Pinpoint the cell where the given text exists, returning its (X, Y) midpoint coordinate. 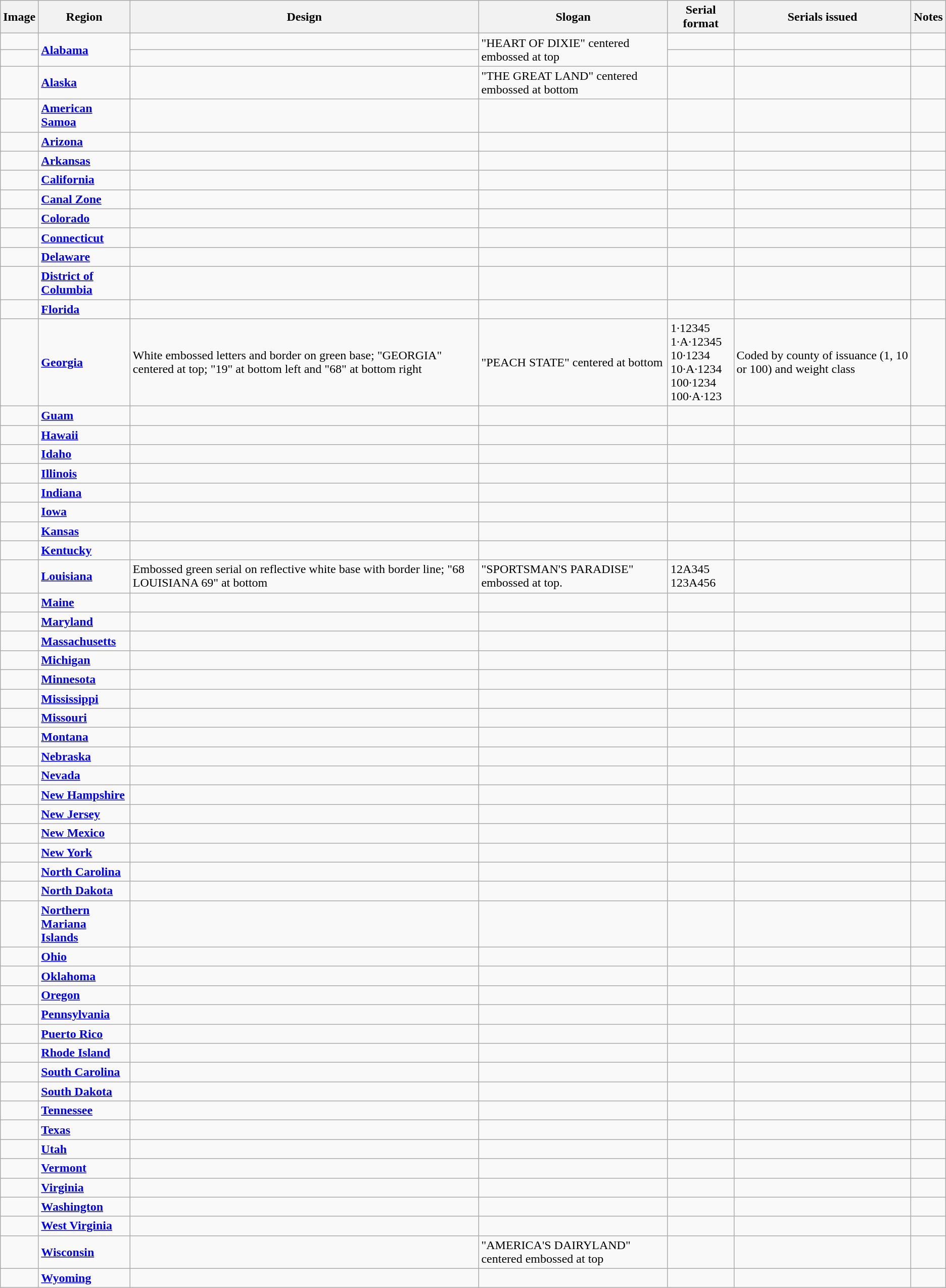
12A345123A456 (700, 576)
Iowa (84, 512)
Wisconsin (84, 1252)
South Dakota (84, 1091)
Virginia (84, 1187)
New Mexico (84, 833)
Idaho (84, 454)
North Carolina (84, 872)
Indiana (84, 493)
Missouri (84, 718)
Region (84, 17)
Alabama (84, 50)
Michigan (84, 660)
Utah (84, 1149)
Image (19, 17)
Rhode Island (84, 1053)
"AMERICA'S DAIRYLAND" centered embossed at top (573, 1252)
Maine (84, 602)
Design (304, 17)
District ofColumbia (84, 283)
Washington (84, 1207)
Northern Mariana Islands (84, 924)
Connecticut (84, 237)
Puerto Rico (84, 1033)
Nebraska (84, 756)
Serial format (700, 17)
Notes (928, 17)
California (84, 180)
Louisiana (84, 576)
Coded by county of issuance (1, 10 or 100) and weight class (823, 363)
Arkansas (84, 161)
American Samoa (84, 115)
Oregon (84, 995)
Tennessee (84, 1111)
Nevada (84, 776)
Embossed green serial on reflective white base with border line; "68 LOUISIANA 69" at bottom (304, 576)
Wyoming (84, 1278)
Guam (84, 416)
New York (84, 852)
New Jersey (84, 814)
North Dakota (84, 891)
"THE GREAT LAND" centered embossed at bottom (573, 83)
Mississippi (84, 699)
Delaware (84, 257)
Florida (84, 309)
Georgia (84, 363)
Minnesota (84, 679)
New Hampshire (84, 795)
Serials issued (823, 17)
1·123451·A·1234510·123410·A·1234100·1234100·A·123 (700, 363)
Alaska (84, 83)
Colorado (84, 218)
Texas (84, 1130)
West Virginia (84, 1226)
Maryland (84, 622)
Montana (84, 737)
White embossed letters and border on green base; "GEORGIA" centered at top; "19" at bottom left and "68" at bottom right (304, 363)
Ohio (84, 957)
South Carolina (84, 1072)
"HEART OF DIXIE" centered embossed at top (573, 50)
Canal Zone (84, 199)
Oklahoma (84, 976)
"PEACH STATE" centered at bottom (573, 363)
Arizona (84, 141)
Kansas (84, 531)
Slogan (573, 17)
"SPORTSMAN'S PARADISE" embossed at top. (573, 576)
Vermont (84, 1168)
Illinois (84, 473)
Massachusetts (84, 641)
Hawaii (84, 435)
Kentucky (84, 550)
Pennsylvania (84, 1014)
